Scan for the cell matching the given text and deliver its (X, Y) coordinate at center. 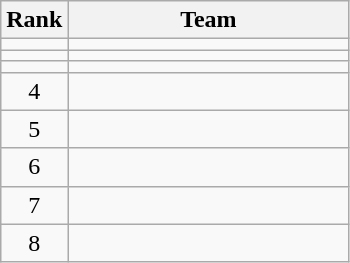
6 (34, 167)
5 (34, 129)
Rank (34, 20)
4 (34, 91)
Team (208, 20)
7 (34, 205)
8 (34, 243)
